Determine the (x, y) coordinate at the center of the cell enclosing the given text.  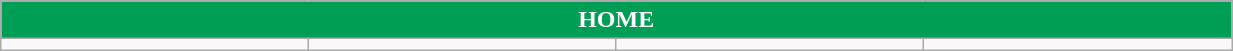
HOME (616, 20)
